Scan for the cell matching the given text and deliver its (x, y) coordinate at center. 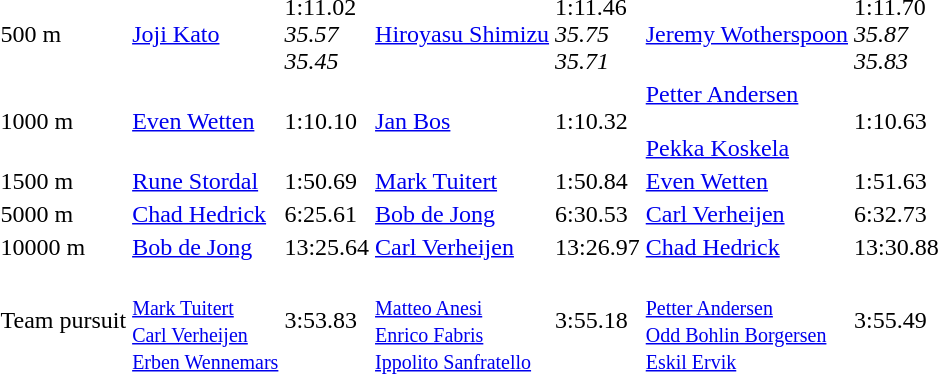
13:25.64 (327, 247)
Jan Bos (462, 121)
1:50.84 (598, 181)
Rune Stordal (206, 181)
13:26.97 (598, 247)
1:50.69 (327, 181)
6:25.61 (327, 214)
1:10.32 (598, 121)
6:30.53 (598, 214)
1:10.10 (327, 121)
Mark Tuitert (462, 181)
Petter AndersenPekka Koskela (746, 121)
